Determine the [X, Y] coordinate at the center of the cell enclosing the given text.  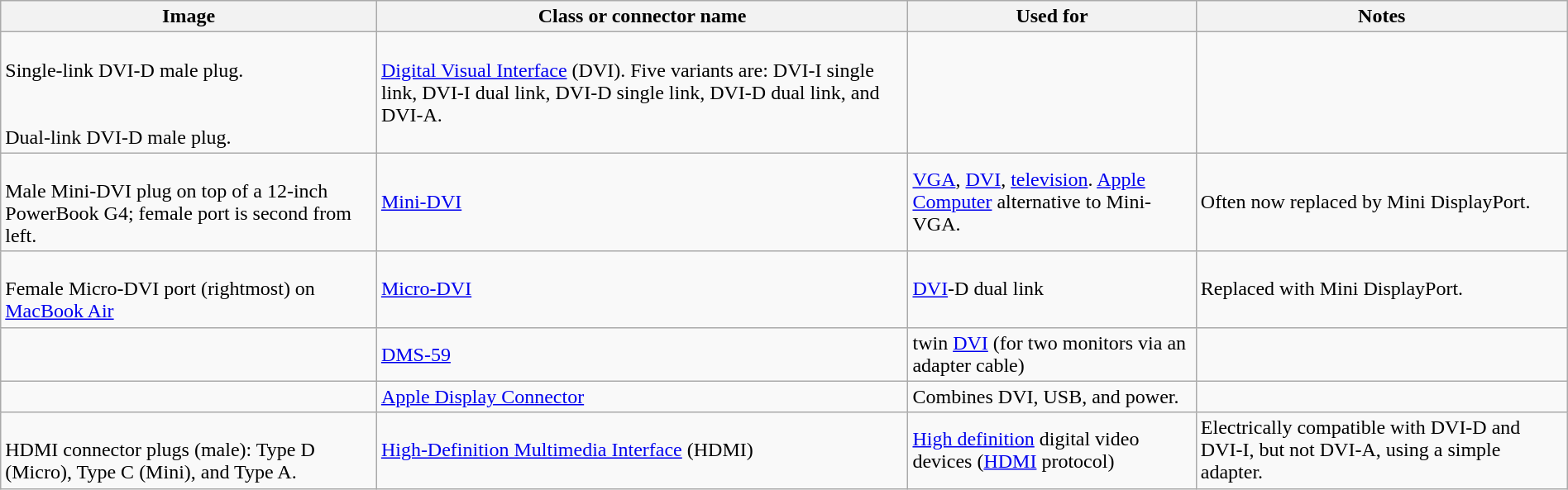
High-Definition Multimedia Interface (HDMI) [642, 450]
Image [189, 17]
HDMI connector plugs (male): Type D (Micro), Type C (Mini), and Type A. [189, 450]
Mini-DVI [642, 202]
High definition digital video devices (HDMI protocol) [1052, 450]
Micro-DVI [642, 289]
Female Micro-DVI port (rightmost) on MacBook Air [189, 289]
Often now replaced by Mini DisplayPort. [1381, 202]
Digital Visual Interface (DVI). Five variants are: DVI-I single link, DVI-I dual link, DVI-D single link, DVI-D dual link, and DVI-A. [642, 93]
Combines DVI, USB, and power. [1052, 397]
Apple Display Connector [642, 397]
Class or connector name [642, 17]
DMS-59 [642, 354]
Used for [1052, 17]
DVI-D dual link [1052, 289]
Male Mini-DVI plug on top of a 12-inch PowerBook G4; female port is second from left. [189, 202]
VGA, DVI, television. Apple Computer alternative to Mini-VGA. [1052, 202]
Electrically compatible with DVI-D and DVI-I, but not DVI-A, using a simple adapter. [1381, 450]
Single-link DVI-D male plug.Dual-link DVI-D male plug. [189, 93]
Notes [1381, 17]
twin DVI (for two monitors via an adapter cable) [1052, 354]
Replaced with Mini DisplayPort. [1381, 289]
